Capture the cell that displays the provided text and extract its [X, Y] central coordinate. 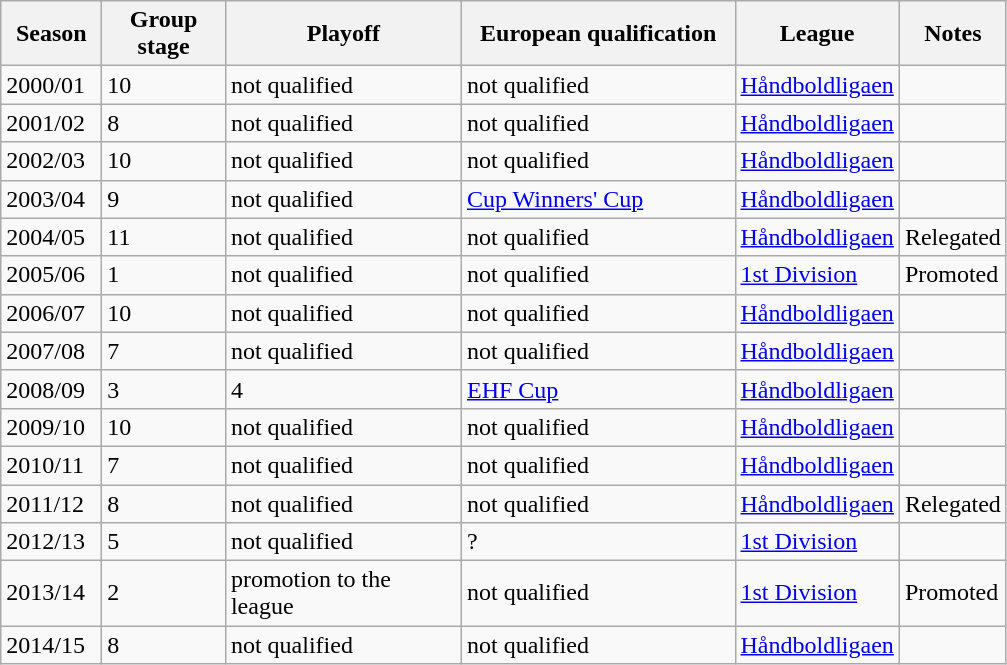
2002/03 [52, 161]
Notes [952, 34]
4 [343, 389]
2011/12 [52, 503]
2008/09 [52, 389]
11 [164, 237]
2006/07 [52, 313]
promotion to the league [343, 594]
5 [164, 542]
2003/04 [52, 199]
2013/14 [52, 594]
3 [164, 389]
2007/08 [52, 351]
1 [164, 275]
2 [164, 594]
2012/13 [52, 542]
? [598, 542]
2005/06 [52, 275]
League [817, 34]
9 [164, 199]
2009/10 [52, 427]
2000/01 [52, 85]
2010/11 [52, 465]
European qualification [598, 34]
2014/15 [52, 645]
EHF Cup [598, 389]
Cup Winners' Cup [598, 199]
2004/05 [52, 237]
Playoff [343, 34]
2001/02 [52, 123]
Season [52, 34]
Group stage [164, 34]
